From the cell containing the given text, extract its center point as (X, Y) coordinate. 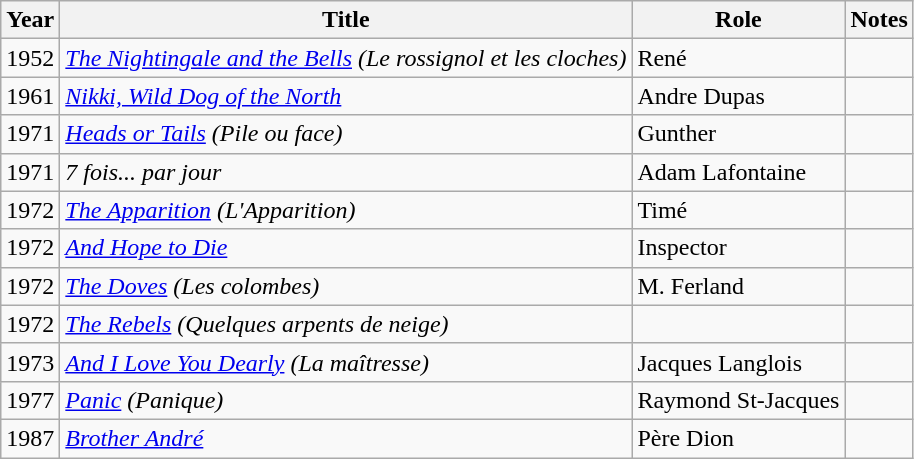
Year (30, 20)
Adam Lafontaine (738, 172)
Heads or Tails (Pile ou face) (346, 134)
1977 (30, 400)
Panic (Panique) (346, 400)
Andre Dupas (738, 96)
7 fois... par jour (346, 172)
1987 (30, 438)
The Nightingale and the Bells (Le rossignol et les cloches) (346, 58)
1973 (30, 362)
Inspector (738, 248)
And I Love You Dearly (La maîtresse) (346, 362)
1961 (30, 96)
René (738, 58)
Gunther (738, 134)
M. Ferland (738, 286)
The Rebels (Quelques arpents de neige) (346, 324)
Père Dion (738, 438)
Notes (879, 20)
And Hope to Die (346, 248)
1952 (30, 58)
Jacques Langlois (738, 362)
Title (346, 20)
Timé (738, 210)
The Doves (Les colombes) (346, 286)
Nikki, Wild Dog of the North (346, 96)
The Apparition (L'Apparition) (346, 210)
Role (738, 20)
Brother André (346, 438)
Raymond St-Jacques (738, 400)
